Find where the given text appears and provide that cell's center as (X, Y) coordinate. 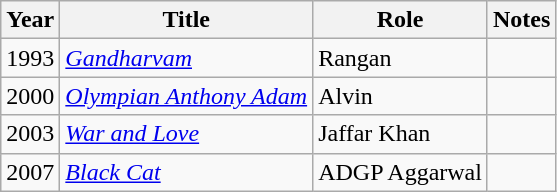
Title (186, 20)
ADGP Aggarwal (400, 172)
Alvin (400, 96)
War and Love (186, 134)
Black Cat (186, 172)
Olympian Anthony Adam (186, 96)
2003 (30, 134)
Rangan (400, 58)
1993 (30, 58)
Gandharvam (186, 58)
2000 (30, 96)
2007 (30, 172)
Year (30, 20)
Notes (521, 20)
Role (400, 20)
Jaffar Khan (400, 134)
